Identify which cell holds the provided text, then report its [x, y] central coordinate. 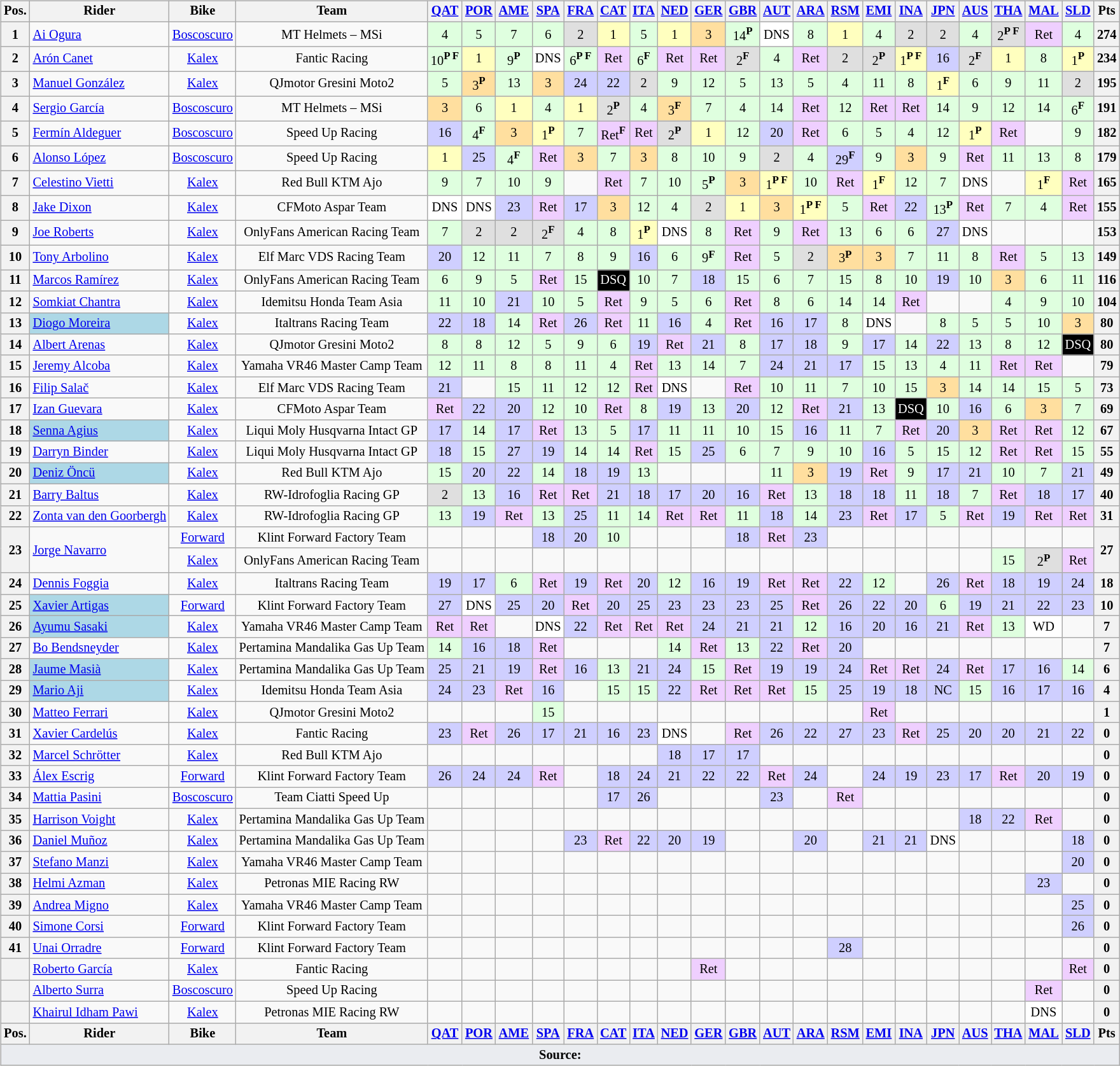
Daniel Muñoz [99, 841]
191 [1107, 108]
41 [15, 948]
29 [15, 691]
Alberto Surra [99, 991]
182 [1107, 134]
Mario Aji [99, 691]
49 [1107, 473]
WD [1044, 627]
Diogo Moreira [99, 323]
Manuel González [99, 84]
6P F [580, 59]
149 [1107, 257]
35 [15, 820]
Alonso López [99, 158]
195 [1107, 84]
Senna Agius [99, 430]
Marcel Schrötter [99, 755]
Álex Escrig [99, 776]
3F [675, 108]
274 [1107, 34]
33 [15, 776]
37 [15, 862]
Matteo Ferrari [99, 712]
Ayumu Sasaki [99, 627]
32 [15, 755]
Albert Arenas [99, 345]
165 [1107, 183]
Jake Dixon [99, 207]
Izan Guevara [99, 409]
234 [1107, 59]
Ai Ogura [99, 34]
Khairul Idham Pawi [99, 1012]
13P [943, 207]
Jaume Masià [99, 670]
Mattia Pasini [99, 798]
Jeremy Alcoba [99, 366]
Barry Baltus [99, 494]
36 [15, 841]
Jorge Navarro [99, 550]
Dennis Foggia [99, 584]
73 [1107, 388]
39 [15, 905]
179 [1107, 158]
5P [708, 183]
10P F [445, 59]
Xavier Cardelús [99, 734]
Stefano Manzi [99, 862]
Helmi Azman [99, 884]
Filip Salač [99, 388]
Celestino Vietti [99, 183]
9P [514, 59]
2P F [1009, 34]
34 [15, 798]
Joe Roberts [99, 233]
155 [1107, 207]
55 [1107, 452]
RetF [613, 134]
NC [943, 691]
Marcos Ramírez [99, 281]
69 [1107, 409]
Zonta van den Goorbergh [99, 516]
Simone Corsi [99, 927]
9F [708, 257]
Arón Canet [99, 59]
30 [15, 712]
Harrison Voight [99, 820]
Darryn Binder [99, 452]
153 [1107, 233]
Somkiat Chantra [99, 302]
Unai Orradre [99, 948]
Fermín Aldeguer [99, 134]
14P [743, 34]
Roberto García [99, 969]
104 [1107, 302]
Sergio García [99, 108]
Tony Arbolino [99, 257]
Source: [560, 1055]
116 [1107, 281]
Deniz Öncü [99, 473]
79 [1107, 366]
29F [845, 158]
38 [15, 884]
Andrea Migno [99, 905]
67 [1107, 430]
Team Ciatti Speed Up [332, 798]
Bo Bendsneyder [99, 648]
Xavier Artigas [99, 605]
